Return the [X, Y] coordinate for the center point of the cell that contains the specified text.  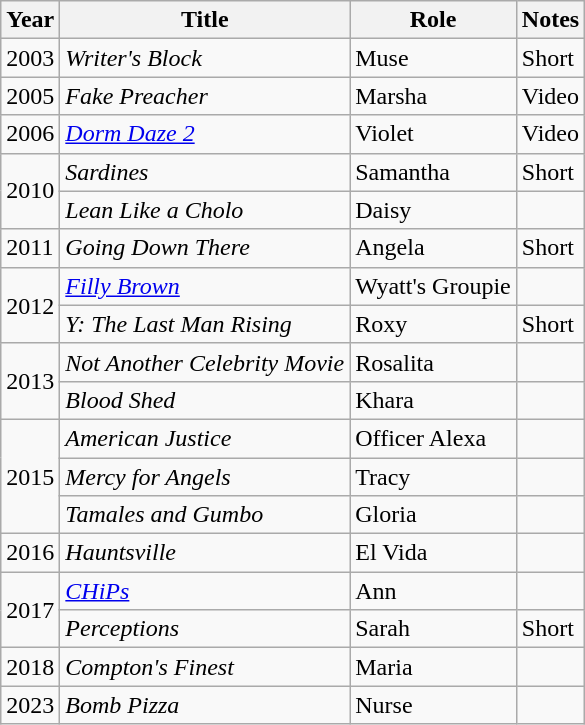
2011 [30, 248]
2005 [30, 96]
Y: The Last Man Rising [205, 324]
Bomb Pizza [205, 705]
Not Another Celebrity Movie [205, 362]
2017 [30, 610]
Roxy [434, 324]
2012 [30, 305]
Year [30, 20]
Khara [434, 400]
Lean Like a Cholo [205, 210]
CHiPs [205, 591]
2016 [30, 553]
Ann [434, 591]
Gloria [434, 515]
Violet [434, 134]
Going Down There [205, 248]
2018 [30, 667]
Marsha [434, 96]
Blood Shed [205, 400]
El Vida [434, 553]
Daisy [434, 210]
Fake Preacher [205, 96]
Dorm Daze 2 [205, 134]
Sarah [434, 629]
Rosalita [434, 362]
Writer's Block [205, 58]
Samantha [434, 172]
Angela [434, 248]
Wyatt's Groupie [434, 286]
Mercy for Angels [205, 477]
Sardines [205, 172]
Title [205, 20]
Notes [550, 20]
Perceptions [205, 629]
2015 [30, 476]
2006 [30, 134]
Compton's Finest [205, 667]
Maria [434, 667]
2013 [30, 381]
Tamales and Gumbo [205, 515]
American Justice [205, 438]
Tracy [434, 477]
2003 [30, 58]
Officer Alexa [434, 438]
Role [434, 20]
2023 [30, 705]
Nurse [434, 705]
2010 [30, 191]
Muse [434, 58]
Filly Brown [205, 286]
Hauntsville [205, 553]
